Pinpoint the cell where the given text exists, returning its (X, Y) midpoint coordinate. 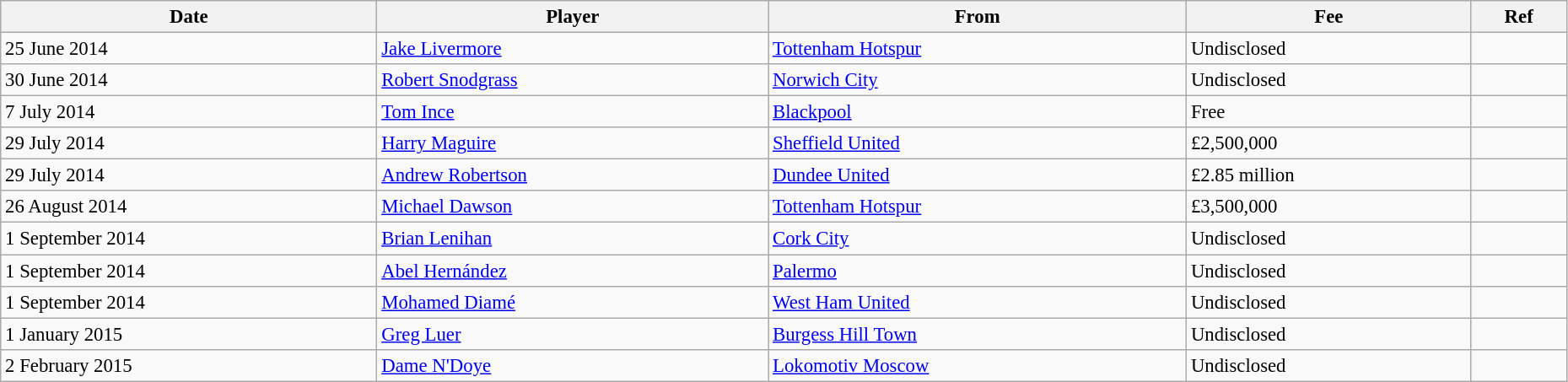
Mohamed Diamé (573, 302)
West Ham United (978, 302)
2 February 2015 (189, 365)
Sheffield United (978, 143)
Palermo (978, 271)
Cork City (978, 239)
Harry Maguire (573, 143)
Fee (1329, 17)
25 June 2014 (189, 49)
1 January 2015 (189, 334)
Free (1329, 112)
Brian Lenihan (573, 239)
Norwich City (978, 80)
Blackpool (978, 112)
Burgess Hill Town (978, 334)
Lokomotiv Moscow (978, 365)
Tom Ince (573, 112)
Abel Hernández (573, 271)
From (978, 17)
Andrew Robertson (573, 175)
Greg Luer (573, 334)
Dundee United (978, 175)
30 June 2014 (189, 80)
Player (573, 17)
£2.85 million (1329, 175)
Robert Snodgrass (573, 80)
26 August 2014 (189, 207)
Michael Dawson (573, 207)
7 July 2014 (189, 112)
Date (189, 17)
Jake Livermore (573, 49)
£3,500,000 (1329, 207)
Ref (1518, 17)
£2,500,000 (1329, 143)
Dame N'Doye (573, 365)
